Find where the given text appears and provide that cell's center as (x, y) coordinate. 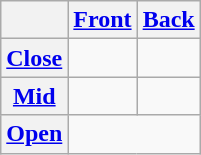
Open (34, 134)
Mid (34, 96)
Back (168, 20)
Front (102, 20)
Close (34, 58)
